Locate the cell with the specified text and output its [X, Y] center coordinate. 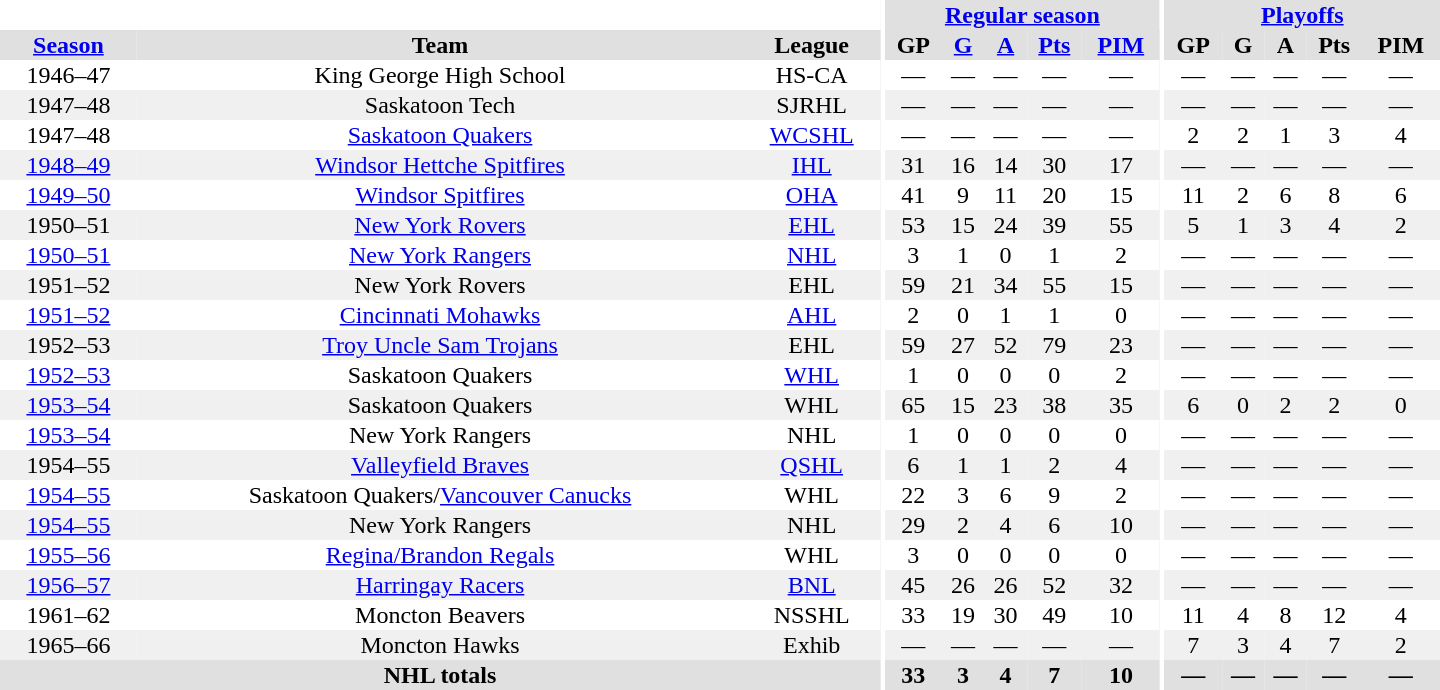
AHL [812, 315]
Season [68, 45]
IHL [812, 165]
12 [1334, 615]
53 [914, 225]
14 [1005, 165]
Exhib [812, 645]
1956–57 [68, 585]
Regular season [1022, 15]
16 [963, 165]
Playoffs [1302, 15]
NSSHL [812, 615]
1949–50 [68, 195]
Cincinnati Mohawks [440, 315]
27 [963, 345]
19 [963, 615]
NHL totals [440, 675]
45 [914, 585]
Windsor Spitfires [440, 195]
41 [914, 195]
1946–47 [68, 75]
65 [914, 405]
WCSHL [812, 135]
39 [1054, 225]
31 [914, 165]
1965–66 [68, 645]
34 [1005, 285]
22 [914, 495]
20 [1054, 195]
29 [914, 525]
Moncton Beavers [440, 615]
1961–62 [68, 615]
1955–56 [68, 555]
5 [1194, 225]
79 [1054, 345]
49 [1054, 615]
Regina/Brandon Regals [440, 555]
1948–49 [68, 165]
League [812, 45]
HS-CA [812, 75]
QSHL [812, 465]
Troy Uncle Sam Trojans [440, 345]
Windsor Hettche Spitfires [440, 165]
Moncton Hawks [440, 645]
35 [1121, 405]
32 [1121, 585]
OHA [812, 195]
21 [963, 285]
SJRHL [812, 105]
24 [1005, 225]
Saskatoon Tech [440, 105]
King George High School [440, 75]
BNL [812, 585]
38 [1054, 405]
Team [440, 45]
Saskatoon Quakers/Vancouver Canucks [440, 495]
Valleyfield Braves [440, 465]
17 [1121, 165]
Harringay Racers [440, 585]
